Capture the cell that displays the provided text and extract its (X, Y) central coordinate. 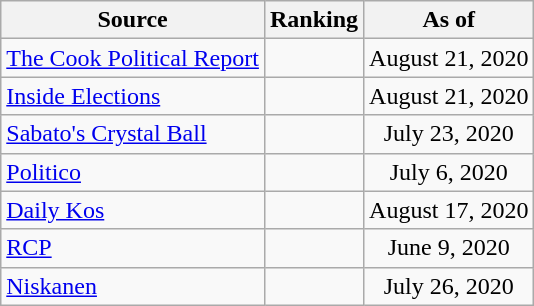
Sabato's Crystal Ball (133, 134)
The Cook Political Report (133, 58)
Source (133, 20)
June 9, 2020 (449, 248)
Inside Elections (133, 96)
July 26, 2020 (449, 286)
Politico (133, 172)
Ranking (314, 20)
July 23, 2020 (449, 134)
RCP (133, 248)
July 6, 2020 (449, 172)
Daily Kos (133, 210)
Niskanen (133, 286)
As of (449, 20)
August 17, 2020 (449, 210)
